Return (x, y) of the center of cell containing provided text 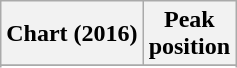
Peakposition (189, 34)
Chart (2016) (72, 34)
